Return [X, Y] of the center of cell containing provided text 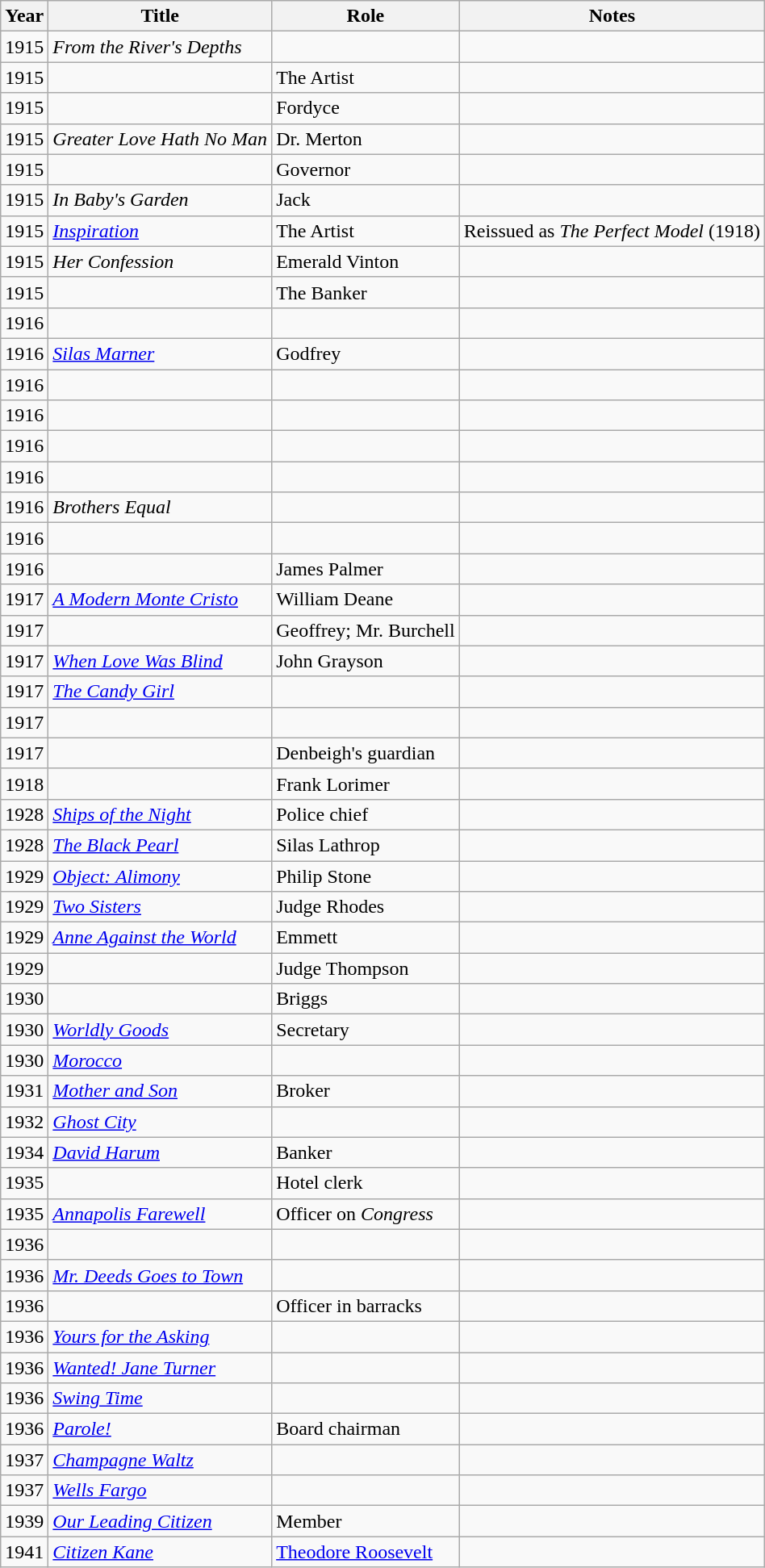
A Modern Monte Cristo [160, 600]
Two Sisters [160, 907]
Broker [366, 1091]
Role [366, 16]
Officer on Congress [366, 1214]
Emmett [366, 938]
Wells Fargo [160, 1491]
1934 [24, 1152]
Title [160, 16]
Notes [612, 16]
Dr. Merton [366, 139]
Object: Alimony [160, 876]
Inspiration [160, 231]
William Deane [366, 600]
Citizen Kane [160, 1552]
Banker [366, 1152]
1918 [24, 784]
Jack [366, 200]
The Candy Girl [160, 692]
John Grayson [366, 661]
Governor [366, 169]
Brothers Equal [160, 508]
Judge Thompson [366, 968]
In Baby's Garden [160, 200]
David Harum [160, 1152]
Godfrey [366, 353]
Frank Lorimer [366, 784]
Swing Time [160, 1399]
Morocco [160, 1060]
Denbeigh's guardian [366, 753]
Yours for the Asking [160, 1336]
1932 [24, 1122]
Annapolis Farewell [160, 1214]
Briggs [366, 999]
Member [366, 1521]
Parole! [160, 1429]
1939 [24, 1521]
Our Leading Citizen [160, 1521]
The Black Pearl [160, 845]
The Banker [366, 292]
Fordyce [366, 108]
Police chief [366, 814]
Silas Lathrop [366, 845]
Officer in barracks [366, 1306]
From the River's Depths [160, 47]
Her Confession [160, 261]
1931 [24, 1091]
Theodore Roosevelt [366, 1552]
Hotel clerk [366, 1183]
Geoffrey; Mr. Burchell [366, 630]
Greater Love Hath No Man [160, 139]
Judge Rhodes [366, 907]
Reissued as The Perfect Model (1918) [612, 231]
Wanted! Jane Turner [160, 1368]
Philip Stone [366, 876]
Mr. Deeds Goes to Town [160, 1275]
Ghost City [160, 1122]
Mother and Son [160, 1091]
James Palmer [366, 569]
Anne Against the World [160, 938]
Silas Marner [160, 353]
Champagne Waltz [160, 1460]
Worldly Goods [160, 1030]
Secretary [366, 1030]
Ships of the Night [160, 814]
Board chairman [366, 1429]
Year [24, 16]
1941 [24, 1552]
When Love Was Blind [160, 661]
Emerald Vinton [366, 261]
